For the text-containing cell, return its midpoint in (x, y) coordinate format. 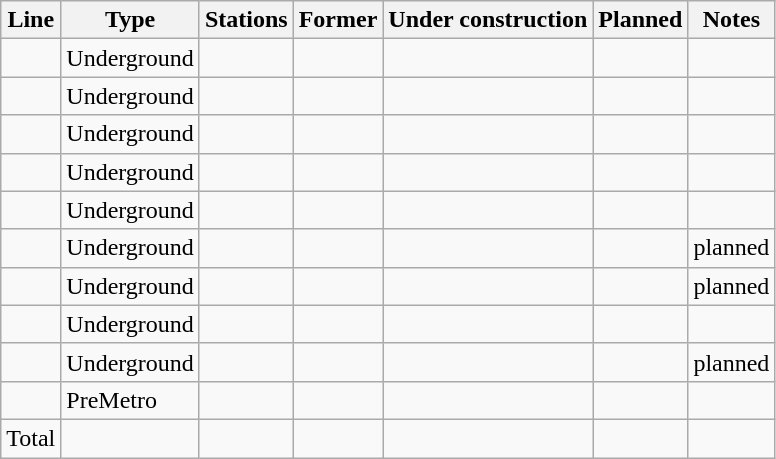
Line (31, 20)
Total (31, 438)
PreMetro (130, 400)
Under construction (488, 20)
Type (130, 20)
Stations (246, 20)
Notes (732, 20)
Former (338, 20)
Planned (640, 20)
